Locate the cell with the specified text and output its [x, y] center coordinate. 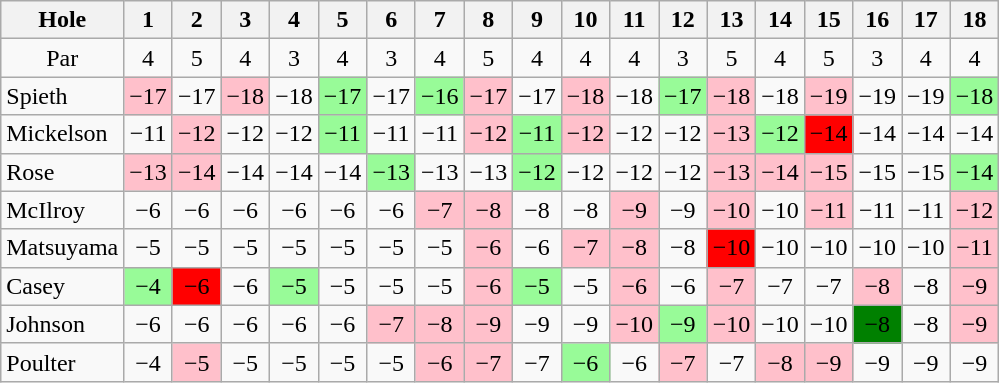
15 [828, 20]
11 [634, 20]
17 [926, 20]
16 [878, 20]
10 [586, 20]
12 [682, 20]
13 [732, 20]
Mickelson [62, 134]
Rose [62, 172]
8 [488, 20]
18 [974, 20]
1 [148, 20]
Casey [62, 286]
Poulter [62, 362]
Spieth [62, 96]
6 [392, 20]
14 [780, 20]
7 [440, 20]
2 [196, 20]
Hole [62, 20]
−16 [440, 96]
McIlroy [62, 210]
9 [538, 20]
Johnson [62, 324]
Matsuyama [62, 248]
Par [62, 58]
